From the cell containing the given text, extract its center point as [x, y] coordinate. 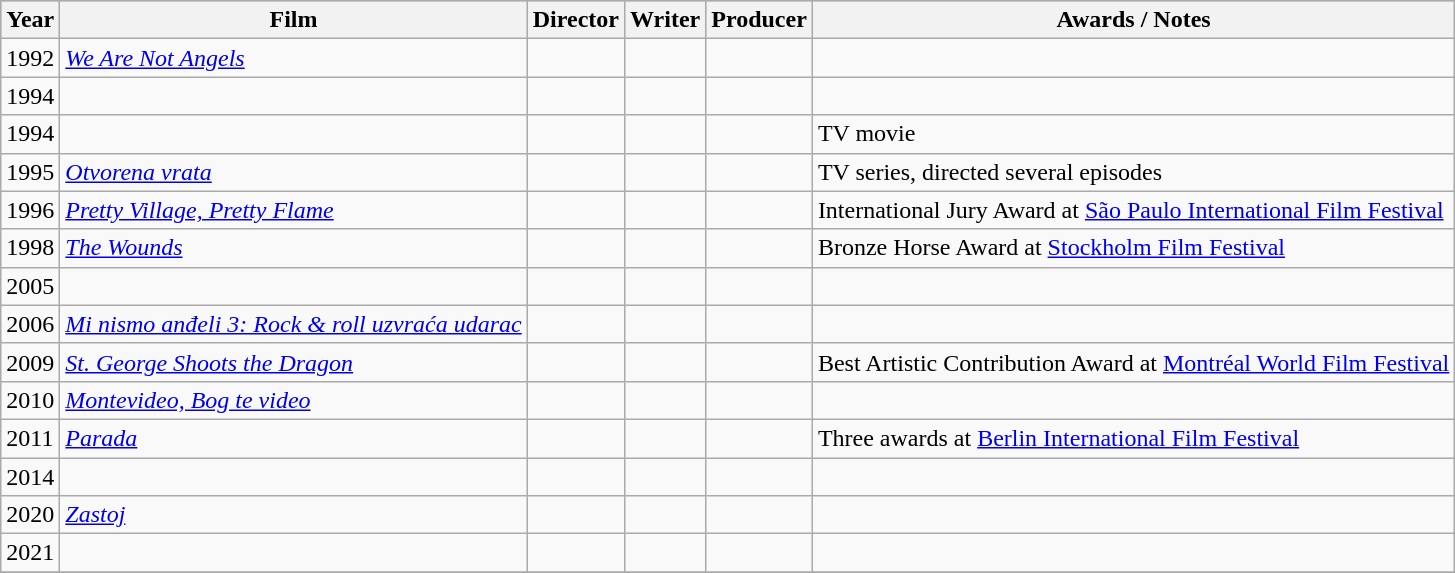
Three awards at Berlin International Film Festival [1133, 438]
2010 [30, 400]
2014 [30, 477]
Montevideo, Bog te video [294, 400]
1995 [30, 172]
Year [30, 20]
Writer [664, 20]
Director [576, 20]
St. George Shoots the Dragon [294, 362]
2005 [30, 286]
Film [294, 20]
Best Artistic Contribution Award at Montréal World Film Festival [1133, 362]
Mi nismo anđeli 3: Rock & roll uzvraća udarac [294, 324]
2009 [30, 362]
International Jury Award at São Paulo International Film Festival [1133, 210]
2020 [30, 515]
The Wounds [294, 248]
Parada [294, 438]
Otvorena vrata [294, 172]
TV series, directed several episodes [1133, 172]
Producer [760, 20]
1992 [30, 58]
2021 [30, 553]
Bronze Horse Award at Stockholm Film Festival [1133, 248]
Awards / Notes [1133, 20]
We Are Not Angels [294, 58]
2011 [30, 438]
2006 [30, 324]
Pretty Village, Pretty Flame [294, 210]
Zastoj [294, 515]
1998 [30, 248]
TV movie [1133, 134]
1996 [30, 210]
